Locate the cell with the specified text and output its (X, Y) center coordinate. 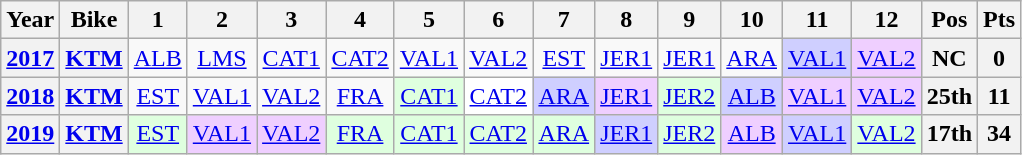
8 (626, 20)
10 (752, 20)
9 (690, 20)
0 (1000, 58)
12 (886, 20)
Pos (949, 20)
2019 (30, 134)
Bike (94, 20)
34 (1000, 134)
2017 (30, 58)
6 (498, 20)
NC (949, 58)
7 (564, 20)
LMS (222, 58)
17th (949, 134)
Pts (1000, 20)
1 (158, 20)
2 (222, 20)
4 (360, 20)
25th (949, 96)
5 (428, 20)
Year (30, 20)
2018 (30, 96)
3 (292, 20)
